Detect which cell encompasses the target text, then output its [x, y] center coordinate. 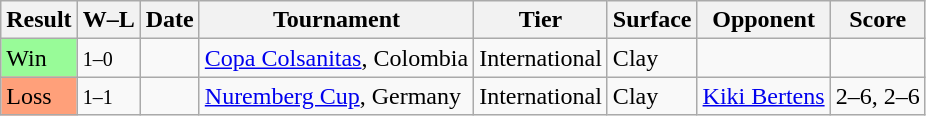
1–1 [108, 96]
Copa Colsanitas, Colombia [336, 58]
Score [878, 20]
Opponent [764, 20]
1–0 [108, 58]
Kiki Bertens [764, 96]
Nuremberg Cup, Germany [336, 96]
Tournament [336, 20]
Surface [652, 20]
Win [39, 58]
Tier [541, 20]
Date [170, 20]
W–L [108, 20]
Result [39, 20]
2–6, 2–6 [878, 96]
Loss [39, 96]
